Detect which cell encompasses the target text, then output its (X, Y) center coordinate. 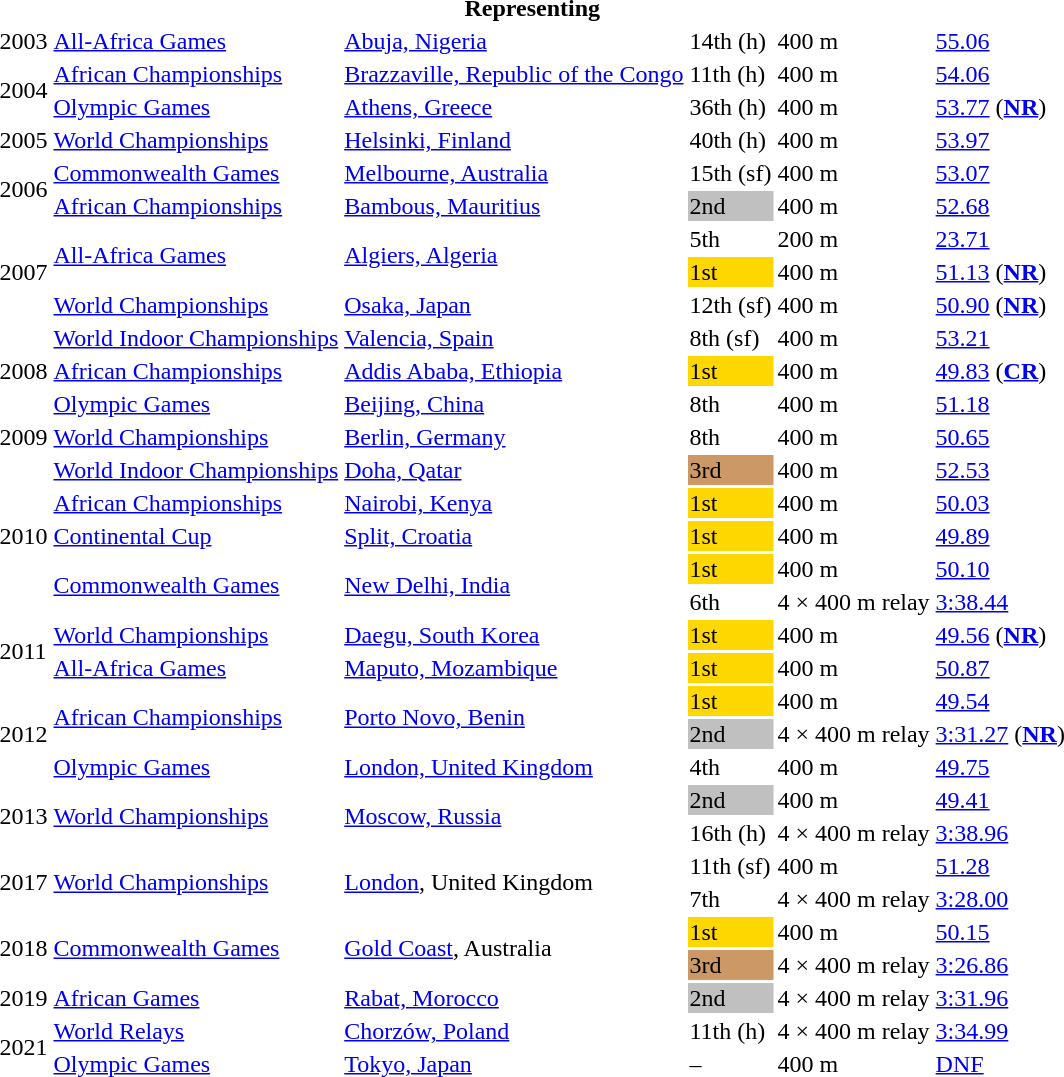
Brazzaville, Republic of the Congo (514, 74)
Nairobi, Kenya (514, 503)
Daegu, South Korea (514, 635)
14th (h) (730, 41)
Split, Croatia (514, 536)
4th (730, 767)
African Games (196, 998)
Osaka, Japan (514, 305)
Athens, Greece (514, 107)
Chorzów, Poland (514, 1031)
11th (sf) (730, 866)
Beijing, China (514, 404)
Algiers, Algeria (514, 256)
Bambous, Mauritius (514, 206)
Rabat, Morocco (514, 998)
36th (h) (730, 107)
8th (sf) (730, 338)
Berlin, Germany (514, 437)
15th (sf) (730, 173)
7th (730, 899)
Moscow, Russia (514, 816)
World Relays (196, 1031)
Addis Ababa, Ethiopia (514, 371)
12th (sf) (730, 305)
16th (h) (730, 833)
Melbourne, Australia (514, 173)
Valencia, Spain (514, 338)
Doha, Qatar (514, 470)
Gold Coast, Australia (514, 948)
200 m (854, 239)
New Delhi, India (514, 586)
Continental Cup (196, 536)
5th (730, 239)
Maputo, Mozambique (514, 668)
Helsinki, Finland (514, 140)
40th (h) (730, 140)
Abuja, Nigeria (514, 41)
Porto Novo, Benin (514, 718)
6th (730, 602)
